Detect which cell encompasses the target text, then output its (x, y) center coordinate. 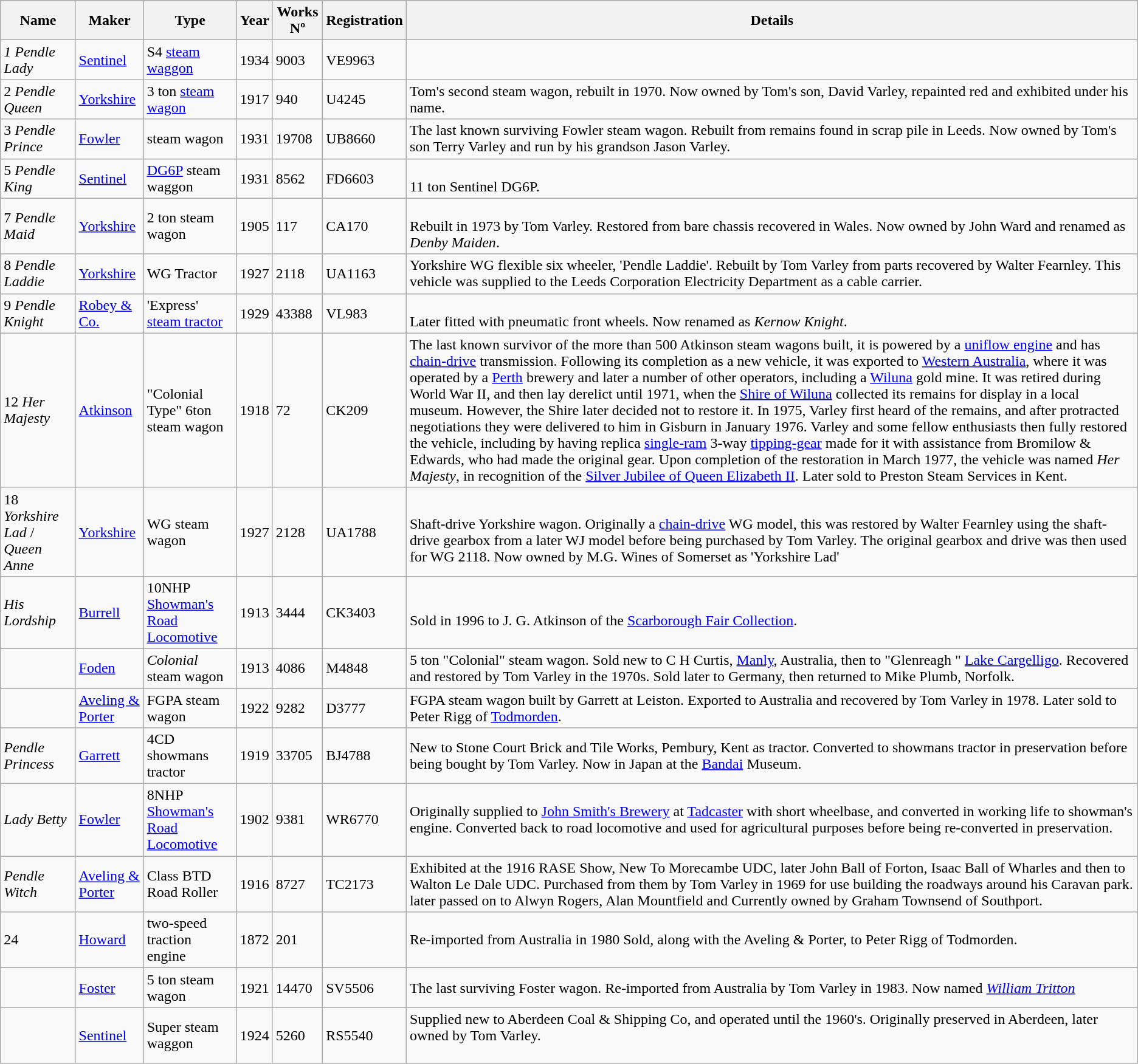
VE9963 (365, 60)
TC2173 (365, 884)
BJ4788 (365, 756)
Maker (109, 21)
Lady Betty (38, 820)
9 Pendle Knight (38, 314)
8562 (297, 179)
12 Her Majesty (38, 410)
Type (190, 21)
Pendle Witch (38, 884)
33705 (297, 756)
DG6P steam waggon (190, 179)
3 Pendle Prince (38, 139)
201 (297, 940)
Year (254, 21)
Atkinson (109, 410)
'Express' steam tractor (190, 314)
14470 (297, 988)
Pendle Princess (38, 756)
18 Yorkshire Lad / Queen Anne (38, 532)
UA1788 (365, 532)
FGPA steam wagon built by Garrett at Leiston. Exported to Australia and recovered by Tom Varley in 1978. Later sold to Peter Rigg of Todmorden. (772, 707)
S4 steam waggon (190, 60)
Re-imported from Australia in 1980 Sold, along with the Aveling & Porter, to Peter Rigg of Todmorden. (772, 940)
Details (772, 21)
2 ton steam wagon (190, 226)
UB8660 (365, 139)
1924 (254, 1035)
1902 (254, 820)
8NHP Showman's Road Locomotive (190, 820)
Garrett (109, 756)
9003 (297, 60)
1922 (254, 707)
8 Pendle Laddie (38, 273)
Registration (365, 21)
3 ton steam wagon (190, 100)
CA170 (365, 226)
Colonial steam wagon (190, 668)
Foster (109, 988)
1929 (254, 314)
"Colonial Type" 6ton steam wagon (190, 410)
3444 (297, 613)
UA1163 (365, 273)
9381 (297, 820)
SV5506 (365, 988)
RS5540 (365, 1035)
2 Pendle Queen (38, 100)
1918 (254, 410)
940 (297, 100)
Super steam waggon (190, 1035)
1934 (254, 60)
Tom's second steam wagon, rebuilt in 1970. Now owned by Tom's son, David Varley, repainted red and exhibited under his name. (772, 100)
Sold in 1996 to J. G. Atkinson of the Scarborough Fair Collection. (772, 613)
two-speed traction engine (190, 940)
WR6770 (365, 820)
72 (297, 410)
117 (297, 226)
CK209 (365, 410)
Name (38, 21)
WG steam wagon (190, 532)
Howard (109, 940)
Supplied new to Aberdeen Coal & Shipping Co, and operated until the 1960's. Originally preserved in Aberdeen, later owned by Tom Varley. (772, 1035)
Later fitted with pneumatic front wheels. Now renamed as Kernow Knight. (772, 314)
9282 (297, 707)
M4848 (365, 668)
1872 (254, 940)
Rebuilt in 1973 by Tom Varley. Restored from bare chassis recovered in Wales. Now owned by John Ward and renamed as Denby Maiden. (772, 226)
1919 (254, 756)
4086 (297, 668)
1916 (254, 884)
Class BTD Road Roller (190, 884)
Robey & Co. (109, 314)
WG Tractor (190, 273)
1917 (254, 100)
1905 (254, 226)
4CD showmans tractor (190, 756)
Burrell (109, 613)
5 Pendle King (38, 179)
11 ton Sentinel DG6P. (772, 179)
1 Pendle Lady (38, 60)
U4245 (365, 100)
steam wagon (190, 139)
10NHP Showman's Road Locomotive (190, 613)
2118 (297, 273)
The last surviving Foster wagon. Re-imported from Australia by Tom Varley in 1983. Now named William Tritton (772, 988)
1921 (254, 988)
43388 (297, 314)
5 ton steam wagon (190, 988)
His Lordship (38, 613)
8727 (297, 884)
FD6603 (365, 179)
CK3403 (365, 613)
D3777 (365, 707)
VL983 (365, 314)
Works Nº (297, 21)
24 (38, 940)
19708 (297, 139)
2128 (297, 532)
5260 (297, 1035)
FGPA steam wagon (190, 707)
Foden (109, 668)
7 Pendle Maid (38, 226)
